Extract the [x, y] coordinate from the center of the cell holding the provided text.  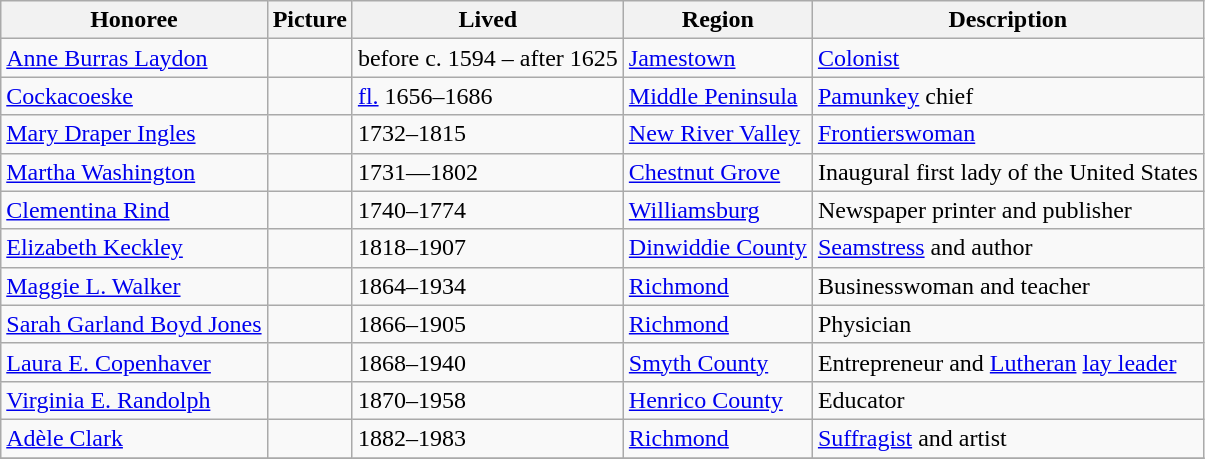
Chestnut Grove [718, 172]
Inaugural first lady of the United States [1008, 172]
Newspaper printer and publisher [1008, 210]
1740–1774 [488, 210]
Entrepreneur and Lutheran lay leader [1008, 362]
Honoree [134, 20]
Physician [1008, 324]
Picture [310, 20]
New River Valley [718, 134]
Anne Burras Laydon [134, 58]
Colonist [1008, 58]
Mary Draper Ingles [134, 134]
before c. 1594 – after 1625 [488, 58]
Williamsburg [718, 210]
Maggie L. Walker [134, 286]
1866–1905 [488, 324]
Middle Peninsula [718, 96]
Suffragist and artist [1008, 438]
1882–1983 [488, 438]
Laura E. Copenhaver [134, 362]
1864–1934 [488, 286]
Elizabeth Keckley [134, 248]
Virginia E. Randolph [134, 400]
Sarah Garland Boyd Jones [134, 324]
Educator [1008, 400]
Businesswoman and teacher [1008, 286]
Henrico County [718, 400]
Martha Washington [134, 172]
Clementina Rind [134, 210]
1818–1907 [488, 248]
fl. 1656–1686 [488, 96]
Lived [488, 20]
Region [718, 20]
Description [1008, 20]
Dinwiddie County [718, 248]
Seamstress and author [1008, 248]
Smyth County [718, 362]
1868–1940 [488, 362]
1870–1958 [488, 400]
Jamestown [718, 58]
Pamunkey chief [1008, 96]
Adèle Clark [134, 438]
Cockacoeske [134, 96]
1732–1815 [488, 134]
1731—1802 [488, 172]
Frontierswoman [1008, 134]
